Provide the (X, Y) coordinate of the cell's center where the given text is located.  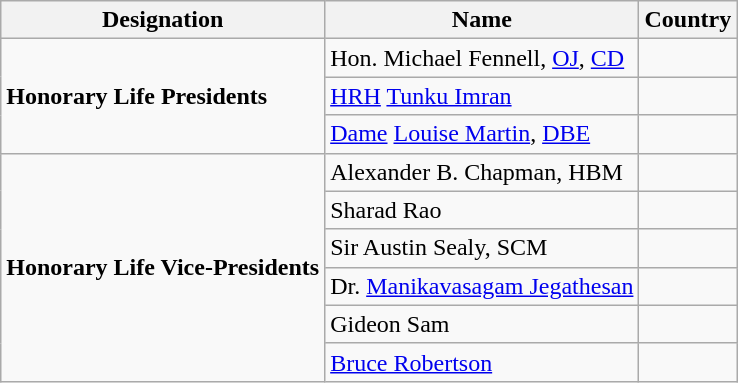
Country (688, 20)
Honorary Life Vice-Presidents (163, 267)
Sharad Rao (482, 210)
Dame Louise Martin, DBE (482, 134)
Sir Austin Sealy, SCM (482, 248)
HRH Tunku Imran (482, 96)
Dr. Manikavasagam Jegathesan (482, 286)
Name (482, 20)
Honorary Life Presidents (163, 96)
Alexander B. Chapman, HBM (482, 172)
Gideon Sam (482, 324)
Designation (163, 20)
Bruce Robertson (482, 362)
Hon. Michael Fennell, OJ, CD (482, 58)
